Extract the [x, y] coordinate from the center of the cell holding the provided text.  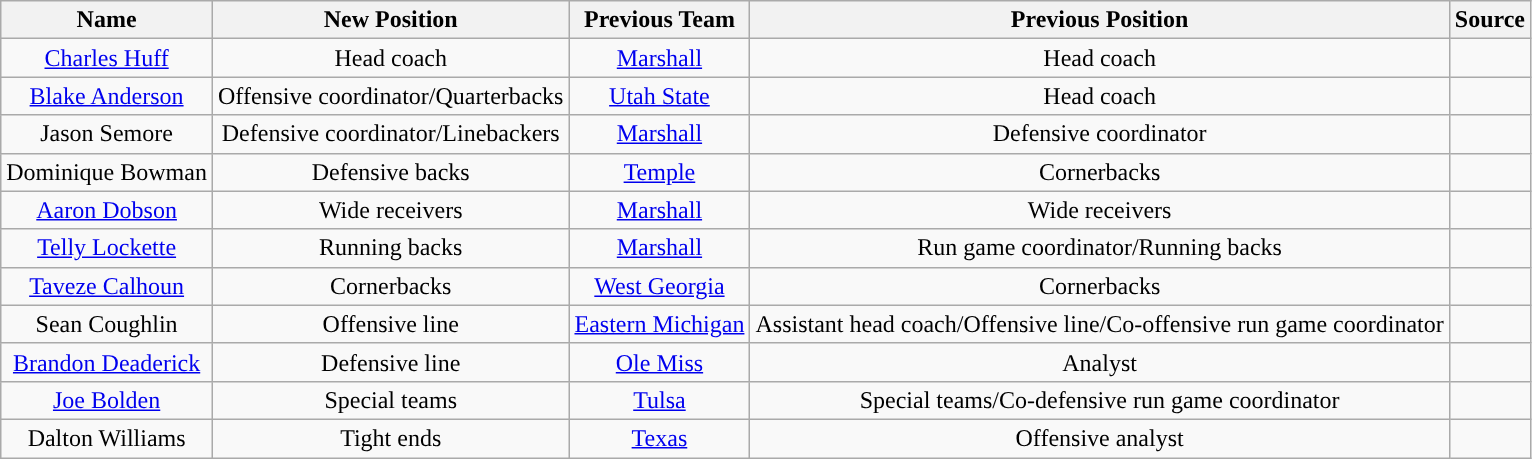
Aaron Dobson [107, 210]
Special teams/Co-defensive run game coordinator [1100, 400]
Texas [660, 438]
Defensive coordinator/Linebackers [390, 134]
Dalton Williams [107, 438]
New Position [390, 20]
Ole Miss [660, 362]
Tight ends [390, 438]
Blake Anderson [107, 96]
Utah State [660, 96]
Defensive coordinator [1100, 134]
Offensive coordinator/Quarterbacks [390, 96]
Offensive analyst [1100, 438]
Analyst [1100, 362]
Charles Huff [107, 58]
Brandon Deaderick [107, 362]
Defensive line [390, 362]
Previous Position [1100, 20]
Dominique Bowman [107, 172]
Temple [660, 172]
Defensive backs [390, 172]
Joe Bolden [107, 400]
West Georgia [660, 286]
Sean Coughlin [107, 324]
Assistant head coach/Offensive line/Co-offensive run game coordinator [1100, 324]
Offensive line [390, 324]
Running backs [390, 248]
Jason Semore [107, 134]
Name [107, 20]
Taveze Calhoun [107, 286]
Tulsa [660, 400]
Eastern Michigan [660, 324]
Special teams [390, 400]
Previous Team [660, 20]
Source [1490, 20]
Telly Lockette [107, 248]
Run game coordinator/Running backs [1100, 248]
